Scan for the cell matching the given text and deliver its [X, Y] coordinate at center. 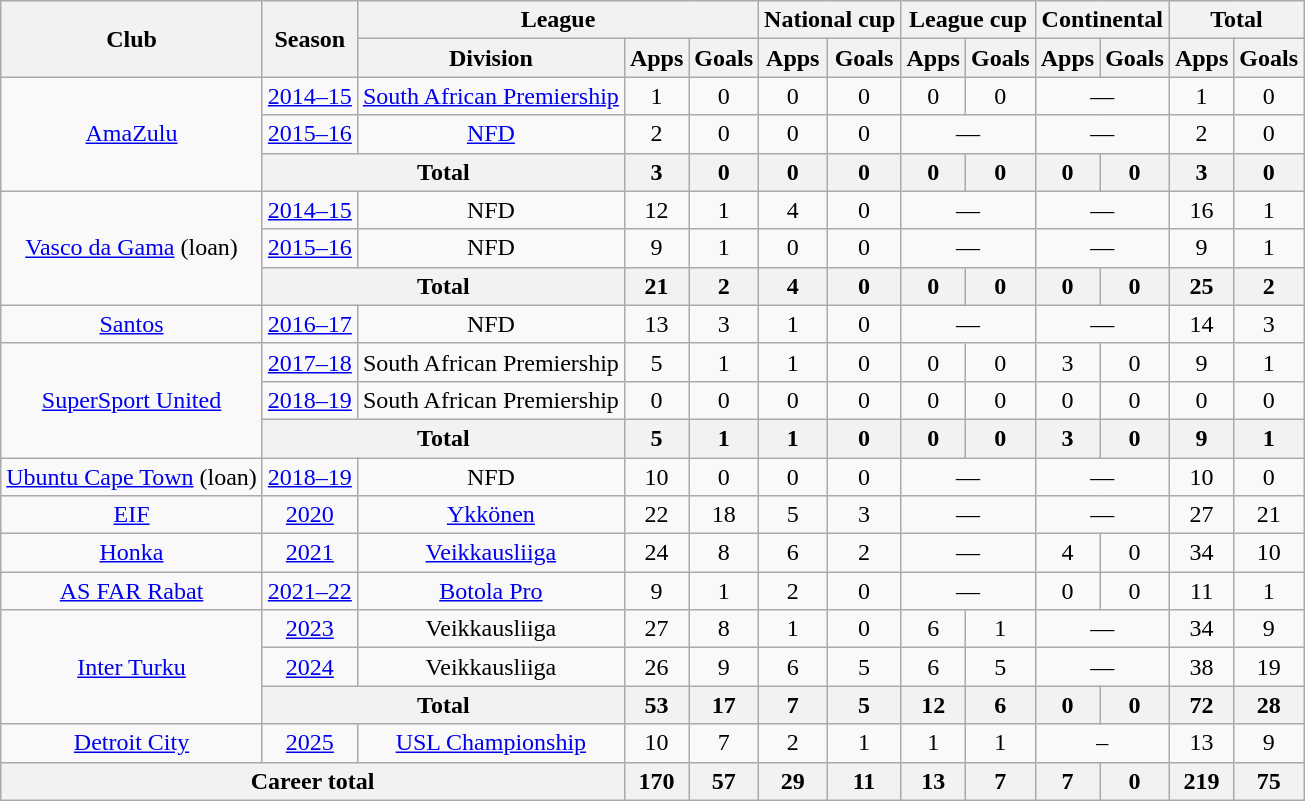
2023 [310, 629]
Continental [1102, 20]
2021–22 [310, 591]
EIF [132, 515]
Club [132, 39]
18 [724, 515]
League cup [968, 20]
AS FAR Rabat [132, 591]
28 [1269, 705]
National cup [830, 20]
Division [490, 58]
24 [656, 553]
75 [1269, 781]
19 [1269, 667]
Detroit City [132, 743]
League [558, 20]
2017–18 [310, 362]
25 [1201, 286]
Ubuntu Cape Town (loan) [132, 477]
26 [656, 667]
22 [656, 515]
Season [310, 39]
Santos [132, 324]
17 [724, 705]
Ykkönen [490, 515]
57 [724, 781]
Career total [313, 781]
Botola Pro [490, 591]
170 [656, 781]
Vasco da Gama (loan) [132, 248]
SuperSport United [132, 400]
2016–17 [310, 324]
2024 [310, 667]
2021 [310, 553]
Inter Turku [132, 667]
AmaZulu [132, 134]
2025 [310, 743]
38 [1201, 667]
53 [656, 705]
16 [1201, 210]
72 [1201, 705]
14 [1201, 324]
USL Championship [490, 743]
– [1102, 743]
29 [793, 781]
Honka [132, 553]
2020 [310, 515]
219 [1201, 781]
